Pinpoint the cell where the given text exists, returning its (x, y) midpoint coordinate. 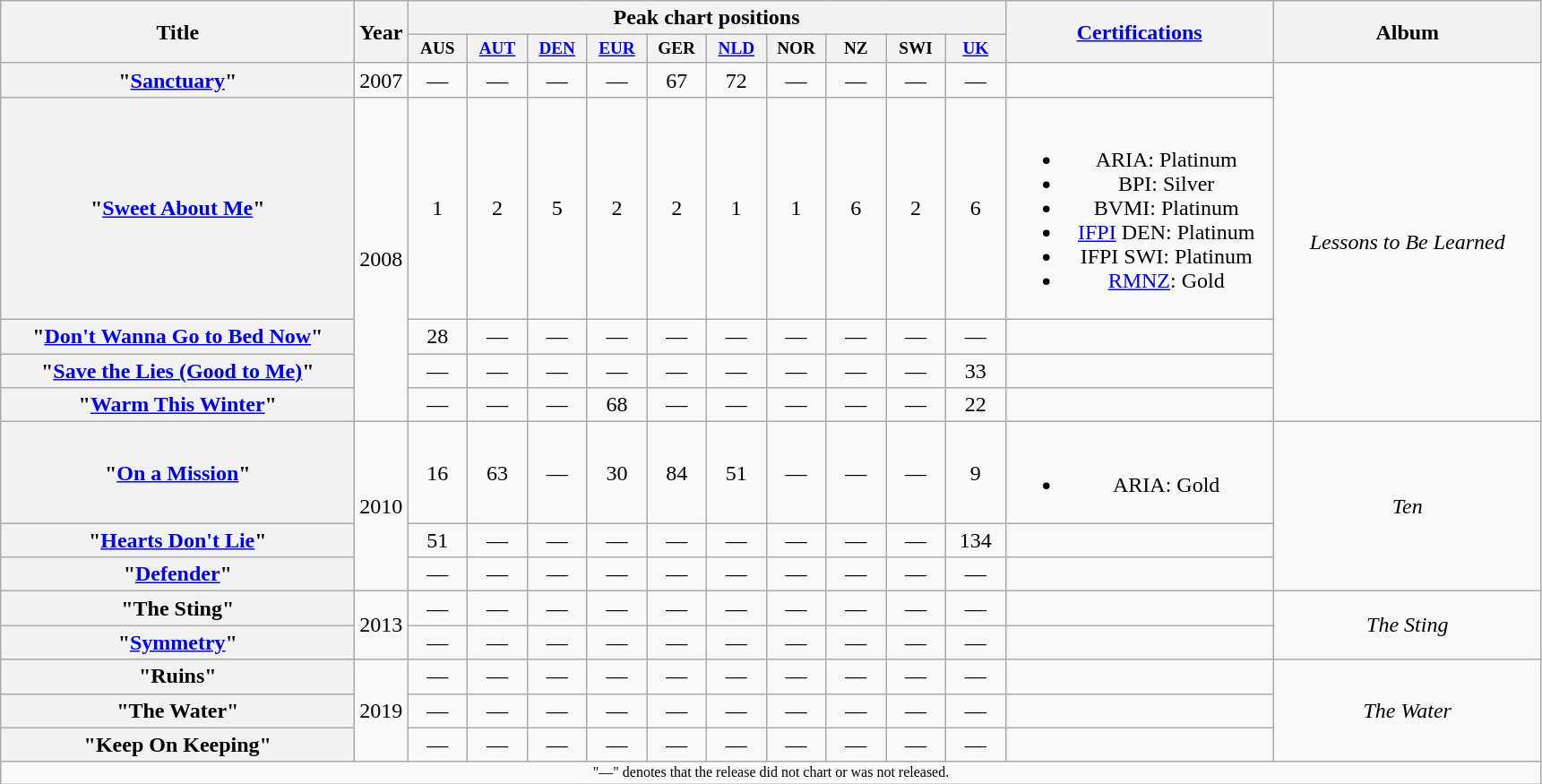
"Sanctuary" (177, 80)
AUT (498, 49)
2007 (382, 80)
"Ruins" (177, 676)
NZ (857, 49)
"Defender" (177, 574)
"Keep On Keeping" (177, 745)
The Sting (1407, 625)
Peak chart positions (706, 18)
"Symmetry" (177, 642)
DEN (557, 49)
"Sweet About Me" (177, 209)
2013 (382, 625)
"—" denotes that the release did not chart or was not released. (771, 772)
Title (177, 32)
Album (1407, 32)
67 (677, 80)
9 (975, 473)
"Hearts Don't Lie" (177, 540)
Ten (1407, 507)
28 (437, 337)
"On a Mission" (177, 473)
Year (382, 32)
2008 (382, 260)
GER (677, 49)
EUR (616, 49)
ARIA: PlatinumBPI: SilverBVMI: PlatinumIFPI DEN: PlatinumIFPI SWI: PlatinumRMNZ: Gold (1140, 209)
2010 (382, 507)
33 (975, 371)
"Don't Wanna Go to Bed Now" (177, 337)
"Warm This Winter" (177, 405)
72 (737, 80)
The Water (1407, 711)
"The Sting" (177, 608)
"The Water" (177, 711)
UK (975, 49)
AUS (437, 49)
63 (498, 473)
Lessons to Be Learned (1407, 242)
16 (437, 473)
NLD (737, 49)
NOR (796, 49)
22 (975, 405)
68 (616, 405)
Certifications (1140, 32)
5 (557, 209)
84 (677, 473)
134 (975, 540)
"Save the Lies (Good to Me)" (177, 371)
SWI (916, 49)
ARIA: Gold (1140, 473)
2019 (382, 711)
30 (616, 473)
